Pinpoint the cell where the given text exists, returning its [x, y] midpoint coordinate. 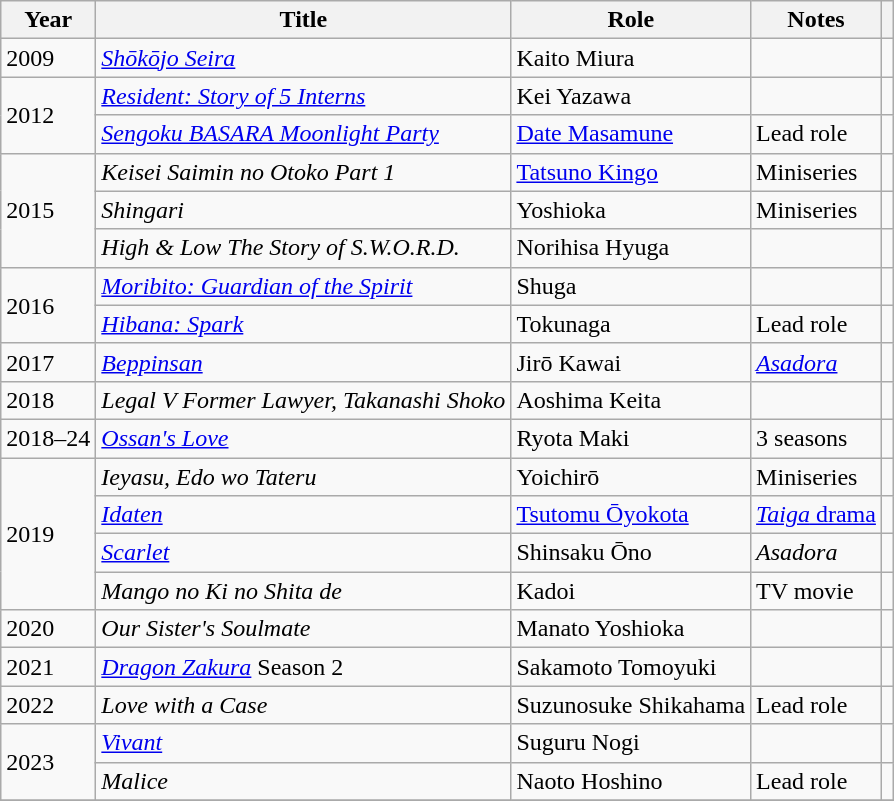
Ryota Maki [631, 438]
Mango no Ki no Shita de [304, 591]
High & Low The Story of S.W.O.R.D. [304, 248]
Kaito Miura [631, 58]
Tatsuno Kingo [631, 172]
2019 [48, 534]
Manato Yoshioka [631, 629]
2018 [48, 400]
Sakamoto Tomoyuki [631, 667]
Dragon Zakura Season 2 [304, 667]
Year [48, 20]
2020 [48, 629]
Malice [304, 781]
Scarlet [304, 553]
Ieyasu, Edo wo Tateru [304, 477]
Kei Yazawa [631, 96]
Suguru Nogi [631, 743]
Vivant [304, 743]
2022 [48, 705]
Idaten [304, 515]
2023 [48, 762]
Taiga drama [816, 515]
Yoichirō [631, 477]
Keisei Saimin no Otoko Part 1 [304, 172]
Jirō Kawai [631, 362]
Norihisa Hyuga [631, 248]
Sengoku BASARA Moonlight Party [304, 134]
Our Sister's Soulmate [304, 629]
2018–24 [48, 438]
Notes [816, 20]
2017 [48, 362]
Date Masamune [631, 134]
Tsutomu Ōyokota [631, 515]
Title [304, 20]
2012 [48, 115]
2021 [48, 667]
Moribito: Guardian of the Spirit [304, 286]
Shōkōjo Seira [304, 58]
Ossan's Love [304, 438]
Shingari [304, 210]
Beppinsan [304, 362]
3 seasons [816, 438]
Resident: Story of 5 Interns [304, 96]
Aoshima Keita [631, 400]
Naoto Hoshino [631, 781]
Shinsaku Ōno [631, 553]
Hibana: Spark [304, 324]
Suzunosuke Shikahama [631, 705]
Kadoi [631, 591]
Legal V Former Lawyer, Takanashi Shoko [304, 400]
Yoshioka [631, 210]
TV movie [816, 591]
Tokunaga [631, 324]
2015 [48, 210]
2016 [48, 305]
Shuga [631, 286]
2009 [48, 58]
Role [631, 20]
Love with a Case [304, 705]
